Return the [x, y] coordinate for the center point of the cell that contains the specified text.  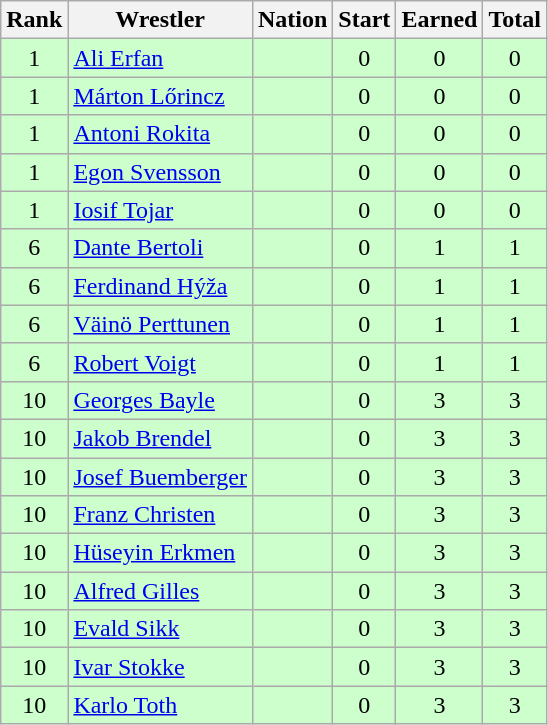
Georges Bayle [160, 400]
Ali Erfan [160, 58]
Ferdinand Hýža [160, 286]
Hüseyin Erkmen [160, 553]
Wrestler [160, 20]
Antoni Rokita [160, 134]
Josef Buemberger [160, 477]
Karlo Toth [160, 705]
Nation [292, 20]
Franz Christen [160, 515]
Total [515, 20]
Ivar Stokke [160, 667]
Jakob Brendel [160, 438]
Egon Svensson [160, 172]
Start [364, 20]
Márton Lőrincz [160, 96]
Rank [34, 20]
Evald Sikk [160, 629]
Robert Voigt [160, 362]
Väinö Perttunen [160, 324]
Iosif Tojar [160, 210]
Dante Bertoli [160, 248]
Earned [440, 20]
Alfred Gilles [160, 591]
